For the text-containing cell, return its midpoint in [x, y] coordinate format. 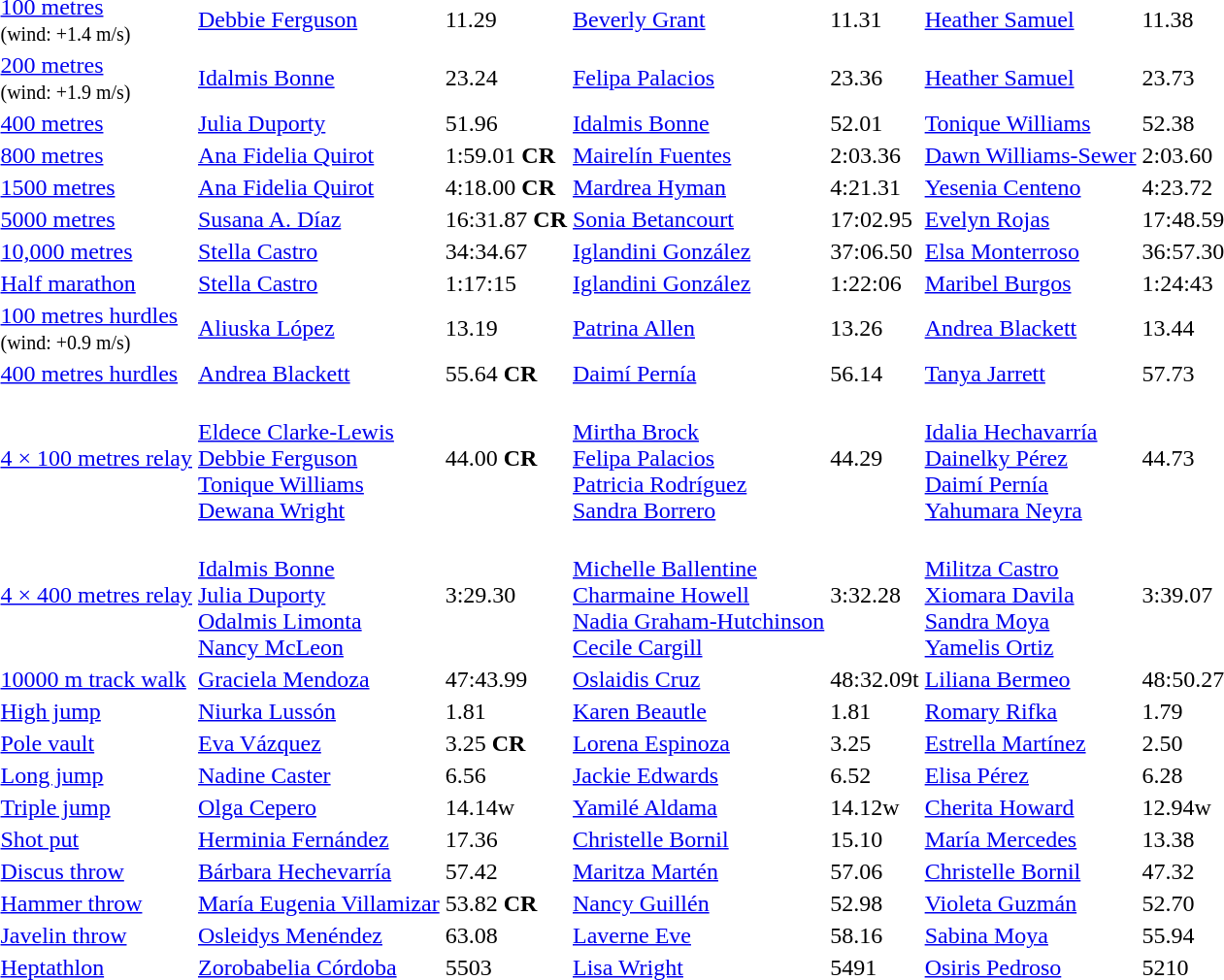
Jackie Edwards [699, 775]
Olga Cepero [318, 807]
Sabina Moya [1031, 935]
2:03.36 [875, 155]
Heather Samuel [1031, 78]
23.36 [875, 78]
Patrina Allen [699, 328]
Julia Duporty [318, 123]
34:34.67 [506, 251]
16:31.87 CR [506, 219]
Idalmis BonneJulia DuportyOdalmis LimontaNancy McLeon [318, 595]
14.12w [875, 807]
44.00 CR [506, 458]
58.16 [875, 935]
Estrella Martínez [1031, 743]
Yamilé Aldama [699, 807]
15.10 [875, 839]
47:43.99 [506, 679]
Oslaidis Cruz [699, 679]
Nadine Caster [318, 775]
Graciela Mendoza [318, 679]
Mairelín Fuentes [699, 155]
Felipa Palacios [699, 78]
Liliana Bermeo [1031, 679]
13.26 [875, 328]
55.64 CR [506, 374]
3:32.28 [875, 595]
56.14 [875, 374]
María Mercedes [1031, 839]
María Eugenia Villamizar [318, 903]
1:17:15 [506, 283]
3:29.30 [506, 595]
13.19 [506, 328]
44.29 [875, 458]
Dawn Williams-Sewer [1031, 155]
Maritza Martén [699, 871]
Osleidys Menéndez [318, 935]
Tonique Williams [1031, 123]
Tanya Jarrett [1031, 374]
Evelyn Rojas [1031, 219]
17.36 [506, 839]
Nancy Guillén [699, 903]
Mardrea Hyman [699, 187]
1:59.01 CR [506, 155]
6.56 [506, 775]
Aliuska López [318, 328]
Herminia Fernández [318, 839]
57.06 [875, 871]
Violeta Guzmán [1031, 903]
Romary Rifka [1031, 711]
Cherita Howard [1031, 807]
37:06.50 [875, 251]
53.82 CR [506, 903]
Michelle BallentineCharmaine HowellNadia Graham-HutchinsonCecile Cargill [699, 595]
57.42 [506, 871]
51.96 [506, 123]
Mirtha BrockFelipa PalaciosPatricia RodríguezSandra Borrero [699, 458]
52.01 [875, 123]
6.52 [875, 775]
14.14w [506, 807]
Maribel Burgos [1031, 283]
Lorena Espinoza [699, 743]
63.08 [506, 935]
3.25 CR [506, 743]
Elsa Monterroso [1031, 251]
Susana A. Díaz [318, 219]
23.24 [506, 78]
48:32.09t [875, 679]
17:02.95 [875, 219]
Yesenia Centeno [1031, 187]
3.25 [875, 743]
4:18.00 CR [506, 187]
52.98 [875, 903]
Karen Beautle [699, 711]
Eldece Clarke-LewisDebbie FergusonTonique WilliamsDewana Wright [318, 458]
1:22:06 [875, 283]
Bárbara Hechevarría [318, 871]
Sonia Betancourt [699, 219]
4:21.31 [875, 187]
Eva Vázquez [318, 743]
Daimí Pernía [699, 374]
Laverne Eve [699, 935]
Militza CastroXiomara DavilaSandra MoyaYamelis Ortiz [1031, 595]
Idalia HechavarríaDainelky PérezDaimí PerníaYahumara Neyra [1031, 458]
Niurka Lussón [318, 711]
Elisa Pérez [1031, 775]
